Return (X, Y) of the center of cell containing provided text 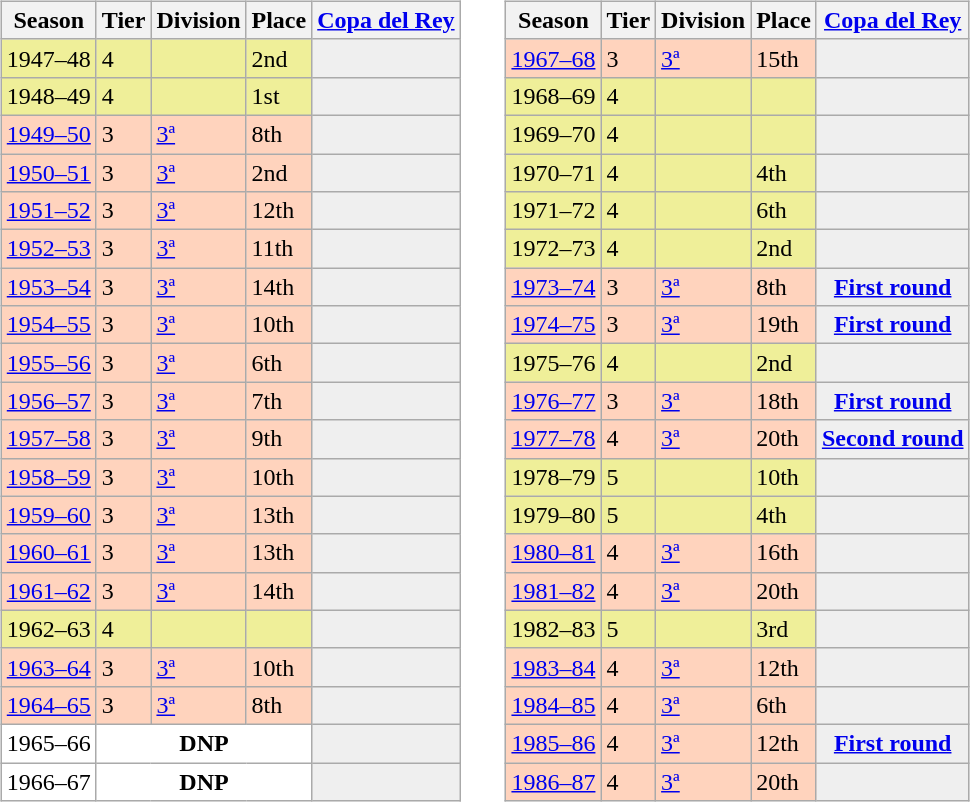
1973–74 (554, 287)
1979–80 (554, 515)
1962–63 (48, 629)
15th (784, 58)
1949–50 (48, 134)
1983–84 (554, 667)
1968–69 (554, 96)
1982–83 (554, 629)
1976–77 (554, 401)
1st (279, 96)
7th (279, 401)
1961–62 (48, 591)
1954–55 (48, 325)
1963–64 (48, 667)
1965–66 (48, 743)
1966–67 (48, 781)
1971–72 (554, 211)
1964–65 (48, 705)
16th (784, 553)
1955–56 (48, 363)
1986–87 (554, 781)
1956–57 (48, 401)
3rd (784, 629)
Second round (892, 439)
1957–58 (48, 439)
1972–73 (554, 249)
1960–61 (48, 553)
1958–59 (48, 477)
1970–71 (554, 173)
1985–86 (554, 743)
1980–81 (554, 553)
1952–53 (48, 249)
1959–60 (48, 515)
11th (279, 249)
1977–78 (554, 439)
1969–70 (554, 134)
9th (279, 439)
1951–52 (48, 211)
1967–68 (554, 58)
1974–75 (554, 325)
1984–85 (554, 705)
19th (784, 325)
1953–54 (48, 287)
1947–48 (48, 58)
1975–76 (554, 363)
1981–82 (554, 591)
1950–51 (48, 173)
18th (784, 401)
1948–49 (48, 96)
1978–79 (554, 477)
